For the text-containing cell, return its midpoint in (x, y) coordinate format. 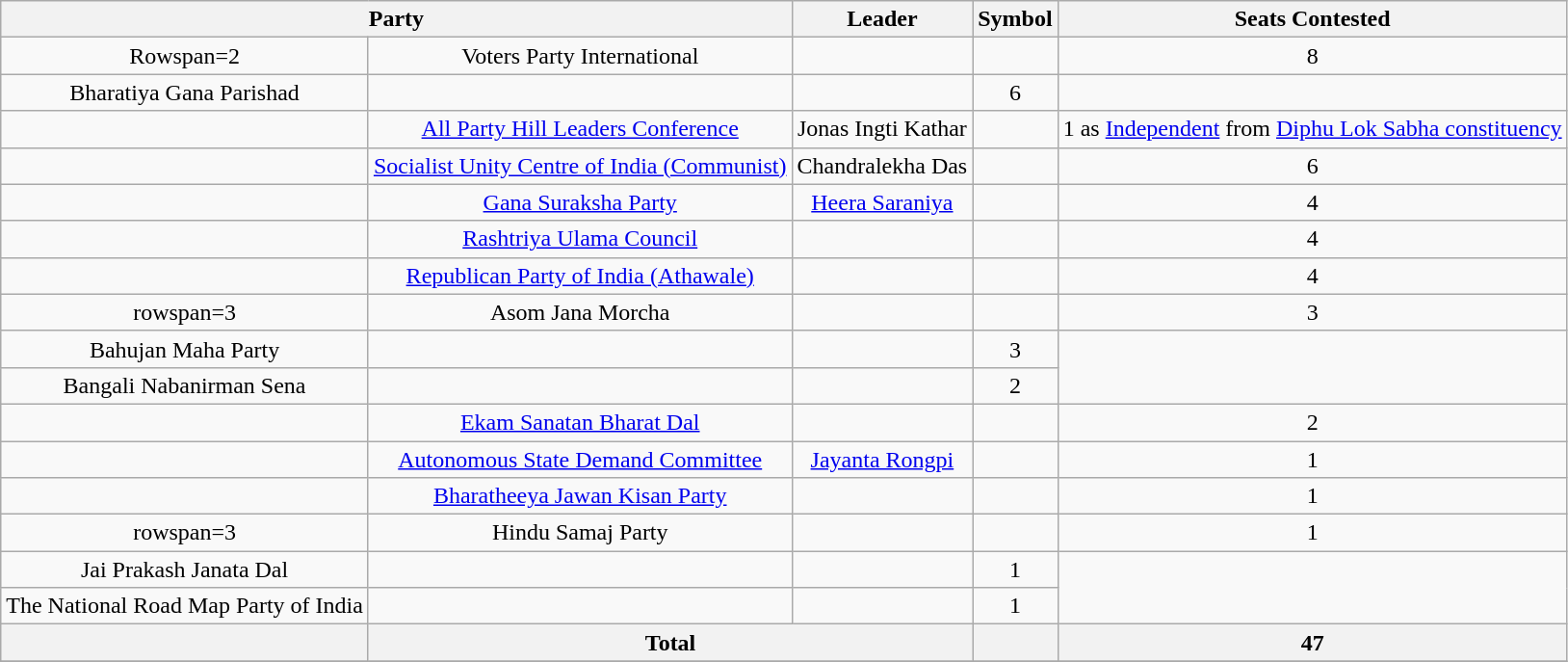
Hindu Samaj Party (580, 533)
Gana Suraksha Party (580, 202)
Seats Contested (1312, 19)
Republican Party of India (Athawale) (580, 276)
All Party Hill Leaders Conference (580, 129)
Autonomous State Demand Committee (580, 460)
Bharatheeya Jawan Kisan Party (580, 496)
Chandralekha Das (882, 166)
Symbol (1015, 19)
Jai Prakash Janata Dal (185, 569)
Heera Saraniya (882, 202)
Rowspan=2 (185, 56)
Party (397, 19)
Rashtriya Ulama Council (580, 239)
8 (1312, 56)
Voters Party International (580, 56)
Ekam Sanatan Bharat Dal (580, 422)
Bahujan Maha Party (185, 349)
47 (1312, 643)
The National Road Map Party of India (185, 606)
Asom Jana Morcha (580, 312)
Bangali Nabanirman Sena (185, 385)
Bharatiya Gana Parishad (185, 93)
Total (670, 643)
Leader (882, 19)
1 as Independent from Diphu Lok Sabha constituency (1312, 129)
Jayanta Rongpi (882, 460)
Socialist Unity Centre of India (Communist) (580, 166)
Jonas Ingti Kathar (882, 129)
